Identify which cell holds the provided text, then report its (x, y) central coordinate. 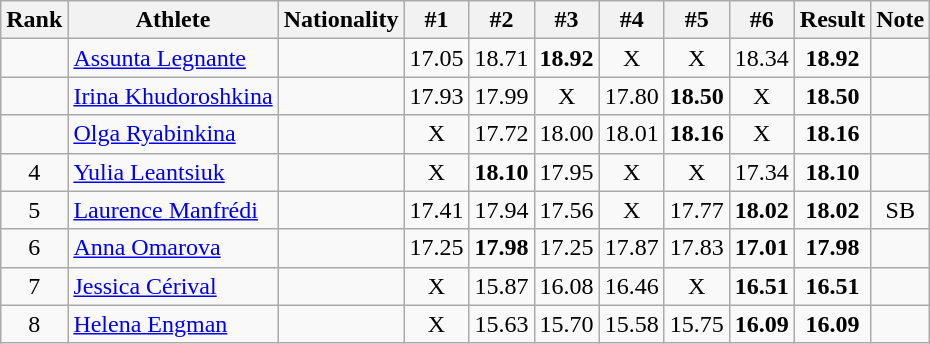
Rank (34, 20)
17.80 (632, 96)
#1 (436, 20)
Jessica Cérival (173, 286)
Athlete (173, 20)
17.72 (502, 134)
18.34 (762, 58)
SB (900, 210)
17.34 (762, 172)
17.83 (696, 248)
#3 (566, 20)
17.87 (632, 248)
15.70 (566, 324)
17.95 (566, 172)
Assunta Legnante (173, 58)
18.01 (632, 134)
Result (832, 20)
15.87 (502, 286)
17.56 (566, 210)
15.63 (502, 324)
#4 (632, 20)
17.05 (436, 58)
17.01 (762, 248)
Yulia Leantsiuk (173, 172)
#6 (762, 20)
17.99 (502, 96)
15.75 (696, 324)
Helena Engman (173, 324)
16.08 (566, 286)
7 (34, 286)
17.41 (436, 210)
15.58 (632, 324)
6 (34, 248)
17.77 (696, 210)
18.71 (502, 58)
16.46 (632, 286)
4 (34, 172)
8 (34, 324)
Nationality (341, 20)
Olga Ryabinkina (173, 134)
#2 (502, 20)
Irina Khudoroshkina (173, 96)
17.94 (502, 210)
Note (900, 20)
#5 (696, 20)
5 (34, 210)
Laurence Manfrédi (173, 210)
17.93 (436, 96)
Anna Omarova (173, 248)
18.00 (566, 134)
